For the text-containing cell, return its midpoint in (x, y) coordinate format. 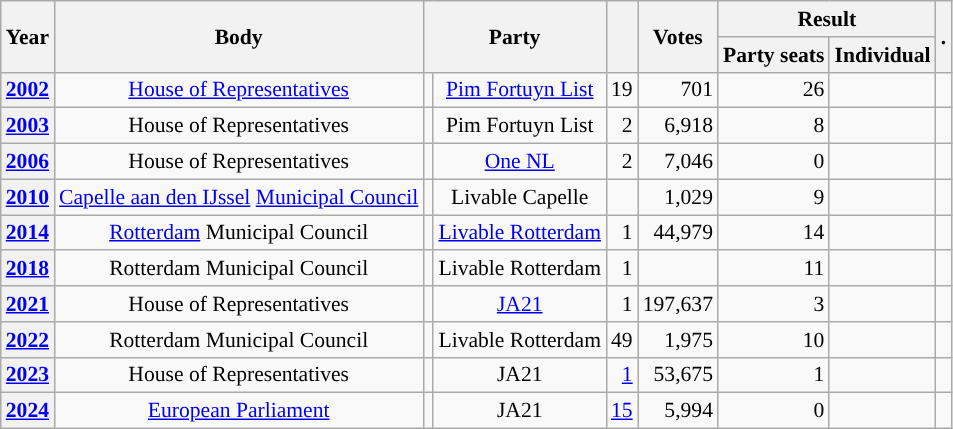
Party (514, 36)
. (944, 36)
One NL (520, 162)
6,918 (678, 126)
53,675 (678, 375)
9 (774, 197)
19 (622, 90)
15 (622, 411)
44,979 (678, 233)
Individual (882, 55)
2024 (28, 411)
2018 (28, 269)
Livable Capelle (520, 197)
5,994 (678, 411)
26 (774, 90)
2023 (28, 375)
1,029 (678, 197)
11 (774, 269)
Year (28, 36)
7,046 (678, 162)
European Parliament (238, 411)
49 (622, 340)
Result (827, 19)
Party seats (774, 55)
2002 (28, 90)
197,637 (678, 304)
2021 (28, 304)
2014 (28, 233)
2006 (28, 162)
Body (238, 36)
2003 (28, 126)
14 (774, 233)
10 (774, 340)
2010 (28, 197)
Votes (678, 36)
2022 (28, 340)
701 (678, 90)
3 (774, 304)
8 (774, 126)
Capelle aan den IJssel Municipal Council (238, 197)
1,975 (678, 340)
